Detect which cell encompasses the target text, then output its (X, Y) center coordinate. 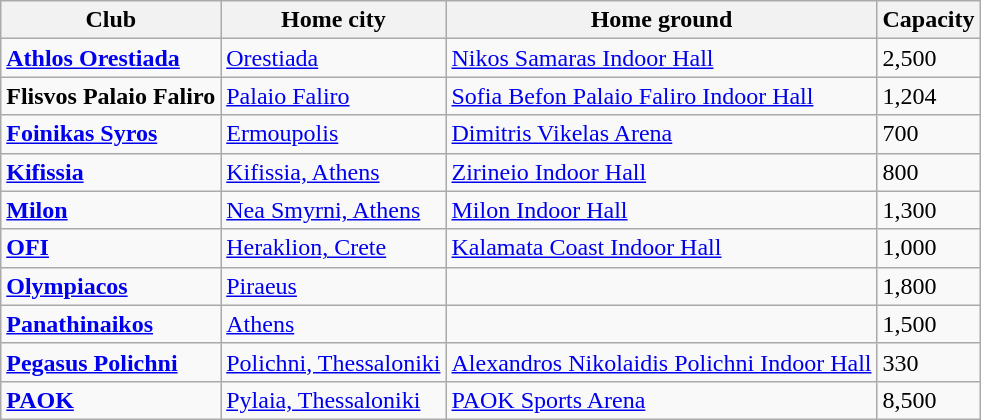
Flisvos Palaio Faliro (111, 96)
Home city (334, 20)
Olympiacos (111, 286)
Palaio Faliro (334, 96)
Ermoupolis (334, 134)
Athlos Orestiada (111, 58)
Alexandros Nikolaidis Polichni Indoor Hall (662, 362)
Orestiada (334, 58)
Heraklion, Crete (334, 248)
1,800 (928, 286)
2,500 (928, 58)
Kalamata Coast Indoor Hall (662, 248)
Home ground (662, 20)
Polichni, Thessaloniki (334, 362)
Pylaia, Thessaloniki (334, 400)
Piraeus (334, 286)
Panathinaikos (111, 324)
Dimitris Vikelas Arena (662, 134)
800 (928, 172)
1,204 (928, 96)
Club (111, 20)
330 (928, 362)
Sofia Befon Palaio Faliro Indoor Hall (662, 96)
8,500 (928, 400)
Foinikas Syros (111, 134)
OFI (111, 248)
1,000 (928, 248)
Kifissia, Athens (334, 172)
Nea Smyrni, Athens (334, 210)
Milon Indoor Hall (662, 210)
PAOK (111, 400)
Capacity (928, 20)
Zirineio Indoor Hall (662, 172)
Pegasus Polichni (111, 362)
PAOK Sports Arena (662, 400)
Athens (334, 324)
Kifissia (111, 172)
1,500 (928, 324)
Milon (111, 210)
Nikos Samaras Indoor Hall (662, 58)
700 (928, 134)
1,300 (928, 210)
